Pinpoint the cell where the given text exists, returning its (X, Y) midpoint coordinate. 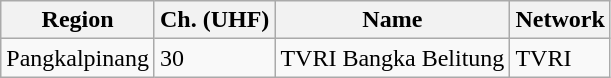
30 (214, 58)
TVRI (560, 58)
Pangkalpinang (78, 58)
Network (560, 20)
Ch. (UHF) (214, 20)
Name (392, 20)
Region (78, 20)
TVRI Bangka Belitung (392, 58)
